Provide the (x, y) coordinate of the cell's center where the given text is located.  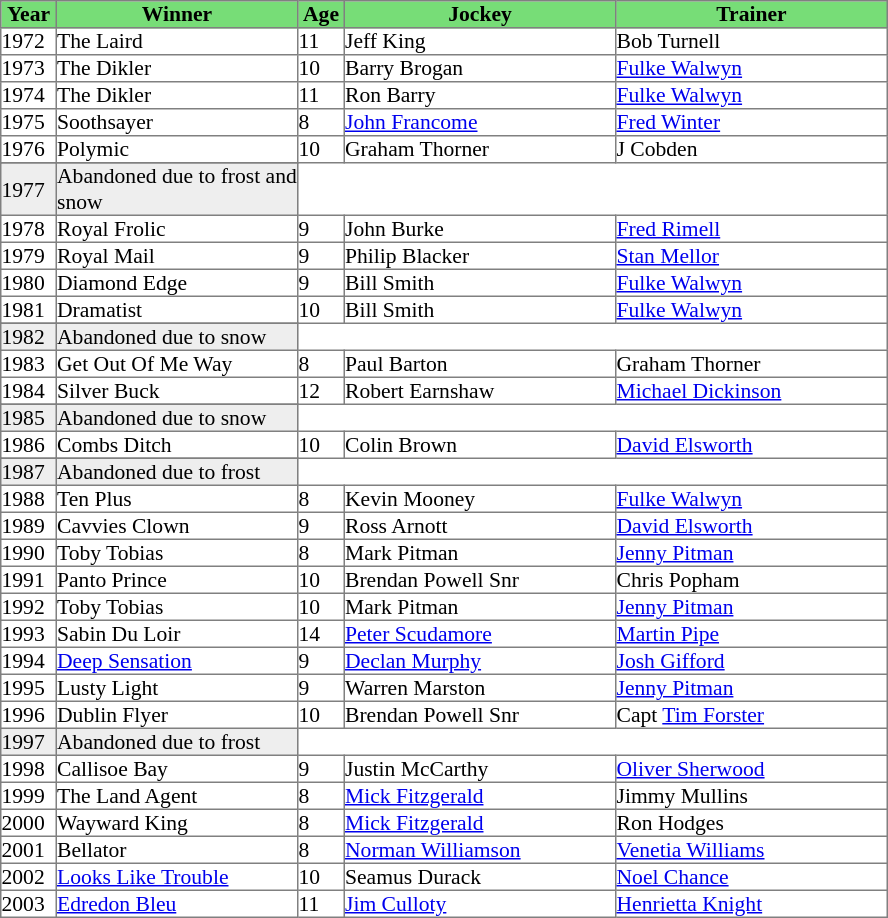
Cavvies Clown (177, 526)
Stan Mellor (752, 256)
Michael Dickinson (752, 390)
1997 (29, 742)
Diamond Edge (177, 282)
Robert Earnshaw (480, 390)
1975 (29, 122)
Noel Chance (752, 876)
1994 (29, 660)
Venetia Williams (752, 850)
1981 (29, 310)
Dublin Flyer (177, 714)
J Cobden (752, 150)
14 (321, 634)
John Francome (480, 122)
1999 (29, 796)
1982 (29, 336)
1989 (29, 526)
1984 (29, 390)
2003 (29, 904)
Fred Winter (752, 122)
1974 (29, 96)
Bob Turnell (752, 42)
Year (29, 14)
Silver Buck (177, 390)
Paul Barton (480, 364)
Justin McCarthy (480, 768)
12 (321, 390)
Abandoned due to frost and snow (177, 189)
1973 (29, 68)
Deep Sensation (177, 660)
Callisoe Bay (177, 768)
Colin Brown (480, 444)
Dramatist (177, 310)
1986 (29, 444)
Chris Popham (752, 580)
1980 (29, 282)
2001 (29, 850)
Sabin Du Loir (177, 634)
Martin Pipe (752, 634)
1983 (29, 364)
Ten Plus (177, 498)
Panto Prince (177, 580)
Soothsayer (177, 122)
Barry Brogan (480, 68)
1985 (29, 418)
Seamus Durack (480, 876)
Ross Arnott (480, 526)
1991 (29, 580)
Oliver Sherwood (752, 768)
1979 (29, 256)
Looks Like Trouble (177, 876)
Polymic (177, 150)
Bellator (177, 850)
Norman Williamson (480, 850)
Josh Gifford (752, 660)
1978 (29, 228)
Declan Murphy (480, 660)
Wayward King (177, 822)
1988 (29, 498)
Jeff King (480, 42)
1990 (29, 552)
John Burke (480, 228)
Get Out Of Me Way (177, 364)
Capt Tim Forster (752, 714)
Edredon Bleu (177, 904)
Royal Frolic (177, 228)
Winner (177, 14)
The Laird (177, 42)
Trainer (752, 14)
1976 (29, 150)
1995 (29, 688)
Ron Barry (480, 96)
1992 (29, 606)
The Land Agent (177, 796)
Ron Hodges (752, 822)
1996 (29, 714)
Warren Marston (480, 688)
1987 (29, 472)
2000 (29, 822)
Kevin Mooney (480, 498)
Henrietta Knight (752, 904)
Jimmy Mullins (752, 796)
Peter Scudamore (480, 634)
Royal Mail (177, 256)
1998 (29, 768)
Jim Culloty (480, 904)
Lusty Light (177, 688)
Philip Blacker (480, 256)
Age (321, 14)
1972 (29, 42)
Jockey (480, 14)
2002 (29, 876)
1993 (29, 634)
Combs Ditch (177, 444)
Fred Rimell (752, 228)
1977 (29, 189)
